Detect which cell encompasses the target text, then output its [x, y] center coordinate. 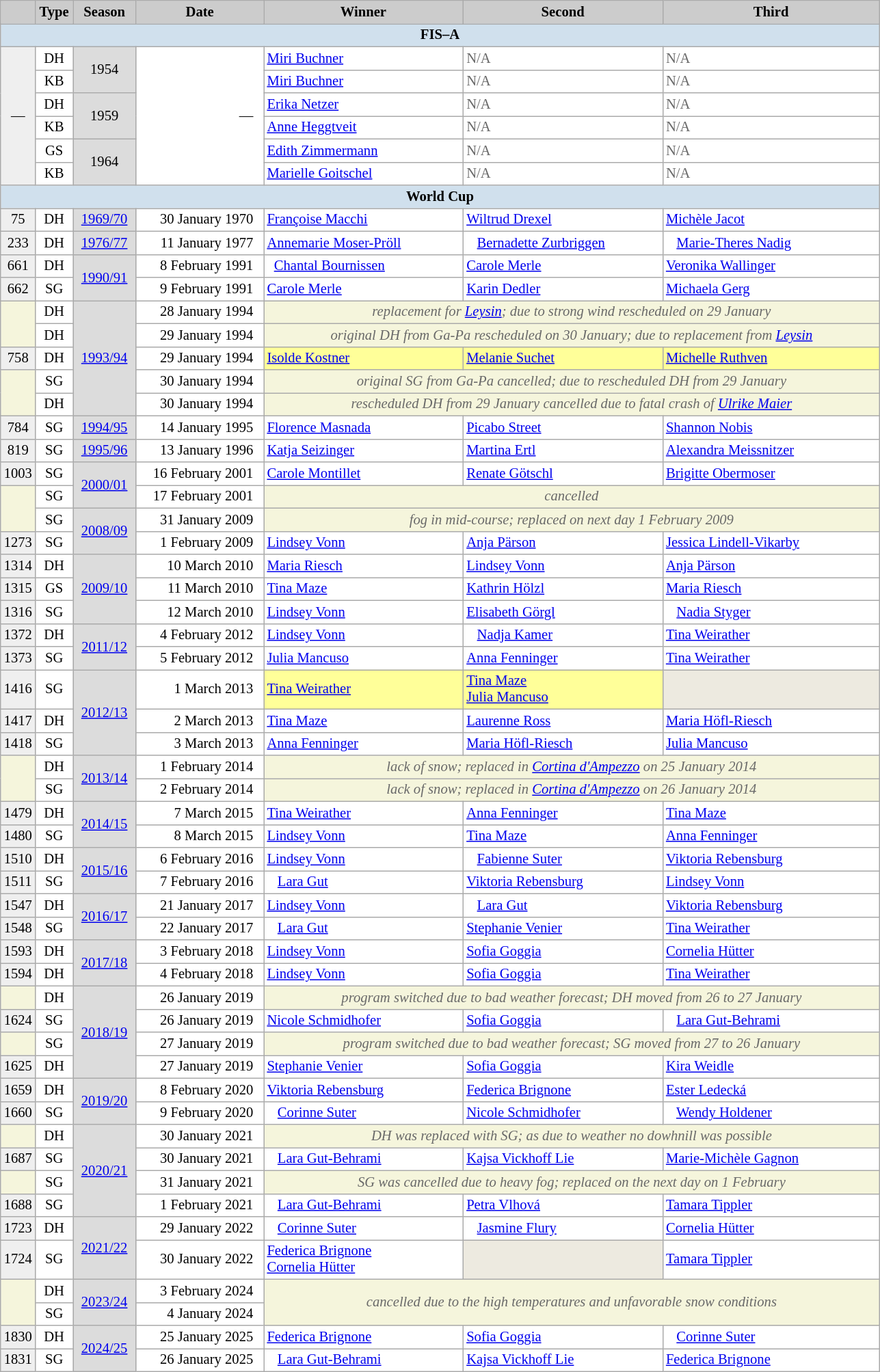
233 [18, 243]
2011/12 [104, 647]
Edith Zimmermann [364, 150]
cancelled [572, 496]
662 [18, 289]
12 March 2010 [200, 612]
2014/15 [104, 824]
2019/20 [104, 1101]
Fabienne Suter [563, 859]
original DH from Ga-Pa rescheduled on 30 January; due to replacement from Leysin [572, 335]
7 February 2016 [200, 882]
program switched due to bad weather forecast; DH moved from 26 to 27 January [572, 997]
1954 [104, 70]
819 [18, 450]
Michaela Gerg [771, 289]
Shannon Nobis [771, 427]
31 January 2021 [200, 1182]
1 February 2021 [200, 1205]
1418 [18, 744]
Chantal Bournissen [364, 266]
Marielle Goitschel [364, 174]
rescheduled DH from 29 January cancelled due to fatal crash of Ulrike Maier [572, 404]
16 February 2001 [200, 474]
Third [771, 12]
Melanie Suchet [563, 358]
1 February 2009 [200, 543]
2023/24 [104, 1302]
Marie-Theres Nadig [771, 243]
28 January 1994 [200, 312]
2017/18 [104, 963]
1995/96 [104, 450]
9 February 1991 [200, 289]
Erika Netzer [364, 105]
Jasmine Flury [563, 1228]
1687 [18, 1159]
Carole Montillet [364, 474]
Picabo Street [563, 427]
1 February 2014 [200, 766]
Annemarie Moser-Pröll [364, 243]
Federica Brignone Cornelia Hütter [364, 1259]
1976/77 [104, 243]
2020/21 [104, 1170]
1511 [18, 882]
Florence Masnada [364, 427]
75 [18, 219]
1660 [18, 1113]
1373 [18, 658]
31 January 2009 [200, 520]
1314 [18, 565]
10 March 2010 [200, 565]
1723 [18, 1228]
Michelle Ruthven [771, 358]
2016/17 [104, 917]
1724 [18, 1259]
World Cup [440, 196]
Wiltrud Drexel [563, 219]
17 February 2001 [200, 496]
2000/01 [104, 485]
Françoise Macchi [364, 219]
lack of snow; replaced in Cortina d'Ampezzo on 26 January 2014 [572, 790]
Martina Ertl [563, 450]
26 January 2025 [200, 1360]
2012/13 [104, 712]
Renate Götschl [563, 474]
lack of snow; replaced in Cortina d'Ampezzo on 25 January 2014 [572, 766]
758 [18, 358]
Bernadette Zurbriggen [563, 243]
1964 [104, 162]
1510 [18, 859]
2 February 2014 [200, 790]
13 January 1996 [200, 450]
2009/10 [104, 588]
Laurenne Ross [563, 721]
1315 [18, 589]
Ester Ledecká [771, 1090]
Veronika Wallinger [771, 266]
3 February 2018 [200, 951]
Date [200, 12]
8 February 2020 [200, 1090]
2021/22 [104, 1248]
5 February 2012 [200, 658]
8 March 2015 [200, 836]
1993/94 [104, 358]
Season [104, 12]
1003 [18, 474]
7 March 2015 [200, 813]
SG was cancelled due to heavy fog; replaced on the next day on 1 February [572, 1182]
1416 [18, 689]
FIS–A [440, 35]
8 February 1991 [200, 266]
Winner [364, 12]
4 January 2024 [200, 1314]
1594 [18, 974]
1 March 2013 [200, 689]
Anne Heggtveit [364, 127]
1688 [18, 1205]
Karin Dedler [563, 289]
1547 [18, 905]
1959 [104, 116]
3 February 2024 [200, 1291]
1990/91 [104, 278]
1831 [18, 1360]
Nadja Kamer [563, 635]
Katja Seizinger [364, 450]
3 March 2013 [200, 744]
1316 [18, 612]
Kira Weidle [771, 1066]
1273 [18, 543]
29 January 2022 [200, 1228]
Isolde Kostner [364, 358]
cancelled due to the high temperatures and unfavorable snow conditions [572, 1302]
14 January 1995 [200, 427]
Petra Vlhová [563, 1205]
DH was replaced with SG; as due to weather no dowhnill was possible [572, 1135]
11 January 1977 [200, 243]
30 January 1970 [200, 219]
4 February 2012 [200, 635]
replacement for Leysin; due to strong wind rescheduled on 29 January [572, 312]
Elisabeth Görgl [563, 612]
original SG from Ga-Pa cancelled; due to rescheduled DH from 29 January [572, 381]
21 January 2017 [200, 905]
1593 [18, 951]
30 January 2022 [200, 1259]
Marie-Michèle Gagnon [771, 1159]
1830 [18, 1336]
1372 [18, 635]
1659 [18, 1090]
fog in mid-course; replaced on next day 1 February 2009 [572, 520]
1994/95 [104, 427]
1480 [18, 836]
2018/19 [104, 1032]
1969/70 [104, 219]
Kathrin Hölzl [563, 589]
1417 [18, 721]
22 January 2017 [200, 928]
Second [563, 12]
Alexandra Meissnitzer [771, 450]
661 [18, 266]
Wendy Holdener [771, 1113]
program switched due to bad weather forecast; SG moved from 27 to 26 January [572, 1044]
1479 [18, 813]
9 February 2020 [200, 1113]
Jessica Lindell-Vikarby [771, 543]
2008/09 [104, 531]
2013/14 [104, 778]
Tina Maze Julia Mancuso [563, 689]
2024/25 [104, 1348]
Nadia Styger [771, 612]
4 February 2018 [200, 974]
2 March 2013 [200, 721]
1624 [18, 1021]
Brigitte Obermoser [771, 474]
6 February 2016 [200, 859]
1625 [18, 1066]
Michèle Jacot [771, 219]
2015/16 [104, 871]
Type [55, 12]
1548 [18, 928]
25 January 2025 [200, 1336]
11 March 2010 [200, 589]
784 [18, 427]
